Locate the cell with the specified text and output its [X, Y] center coordinate. 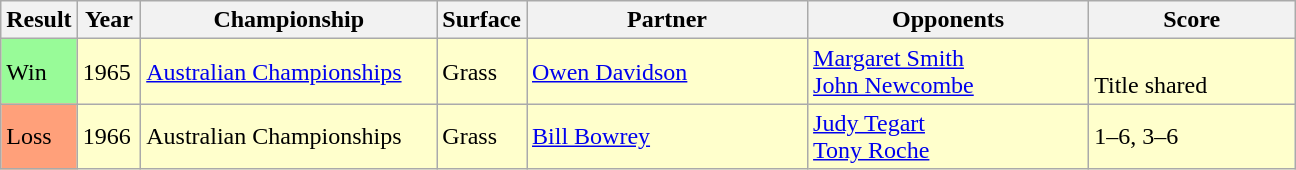
Judy Tegart Tony Roche [948, 136]
1965 [109, 72]
Result [39, 20]
Score [1192, 20]
Opponents [948, 20]
Title shared [1192, 72]
Surface [482, 20]
Championship [289, 20]
1966 [109, 136]
Win [39, 72]
Loss [39, 136]
Margaret Smith John Newcombe [948, 72]
Bill Bowrey [666, 136]
Year [109, 20]
1–6, 3–6 [1192, 136]
Owen Davidson [666, 72]
Partner [666, 20]
